Search for the cell housing the specified text and yield its (x, y) center coordinate. 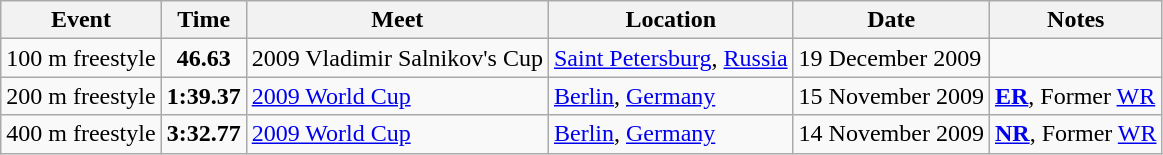
15 November 2009 (891, 96)
Notes (1076, 20)
Event (81, 20)
ER, Former WR (1076, 96)
Location (670, 20)
400 m freestyle (81, 134)
14 November 2009 (891, 134)
Date (891, 20)
100 m freestyle (81, 58)
Saint Petersburg, Russia (670, 58)
NR, Former WR (1076, 134)
1:39.37 (204, 96)
200 m freestyle (81, 96)
46.63 (204, 58)
Meet (397, 20)
3:32.77 (204, 134)
2009 Vladimir Salnikov's Cup (397, 58)
19 December 2009 (891, 58)
Time (204, 20)
